Scan for the cell matching the given text and deliver its (X, Y) coordinate at center. 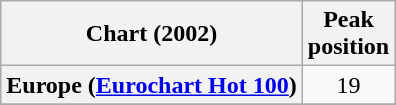
19 (348, 85)
Europe (Eurochart Hot 100) (152, 85)
Peakposition (348, 34)
Chart (2002) (152, 34)
